Provide the [X, Y] coordinate of the cell's center where the given text is located.  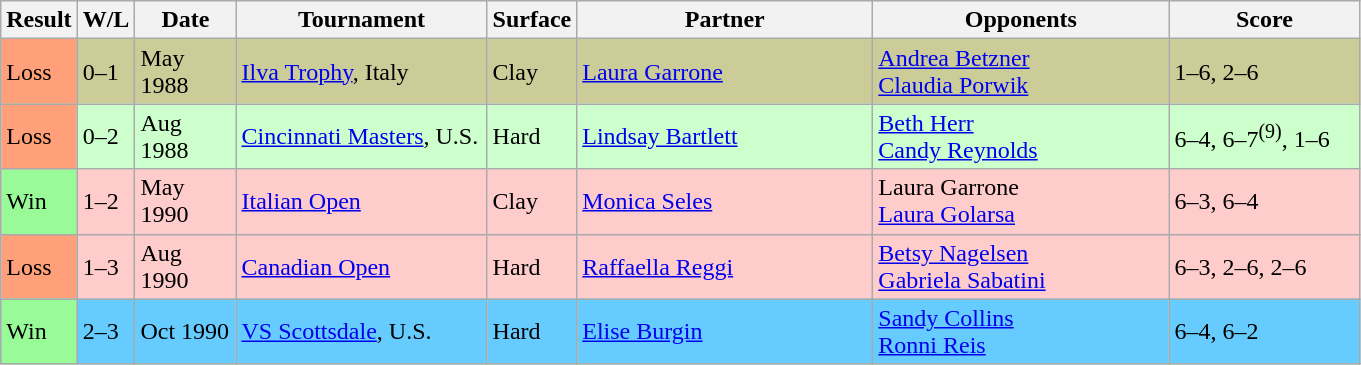
1–2 [106, 202]
Surface [532, 20]
W/L [106, 20]
Ilva Trophy, Italy [362, 72]
Partner [725, 20]
Betsy Nagelsen Gabriela Sabatini [1021, 266]
Andrea Betzner Claudia Porwik [1021, 72]
Elise Burgin [725, 332]
Monica Seles [725, 202]
Laura Garrone [725, 72]
Raffaella Reggi [725, 266]
0–1 [106, 72]
Lindsay Bartlett [725, 136]
Result [39, 20]
Sandy Collins Ronni Reis [1021, 332]
Tournament [362, 20]
6–3, 6–4 [1264, 202]
1–6, 2–6 [1264, 72]
Italian Open [362, 202]
6–4, 6–7(9), 1–6 [1264, 136]
May 1990 [186, 202]
May 1988 [186, 72]
VS Scottsdale, U.S. [362, 332]
Aug 1990 [186, 266]
Cincinnati Masters, U.S. [362, 136]
1–3 [106, 266]
Beth Herr Candy Reynolds [1021, 136]
Opponents [1021, 20]
Aug 1988 [186, 136]
Oct 1990 [186, 332]
6–4, 6–2 [1264, 332]
Canadian Open [362, 266]
Score [1264, 20]
6–3, 2–6, 2–6 [1264, 266]
Date [186, 20]
Laura Garrone Laura Golarsa [1021, 202]
2–3 [106, 332]
0–2 [106, 136]
